Locate the cell with the specified text and output its (x, y) center coordinate. 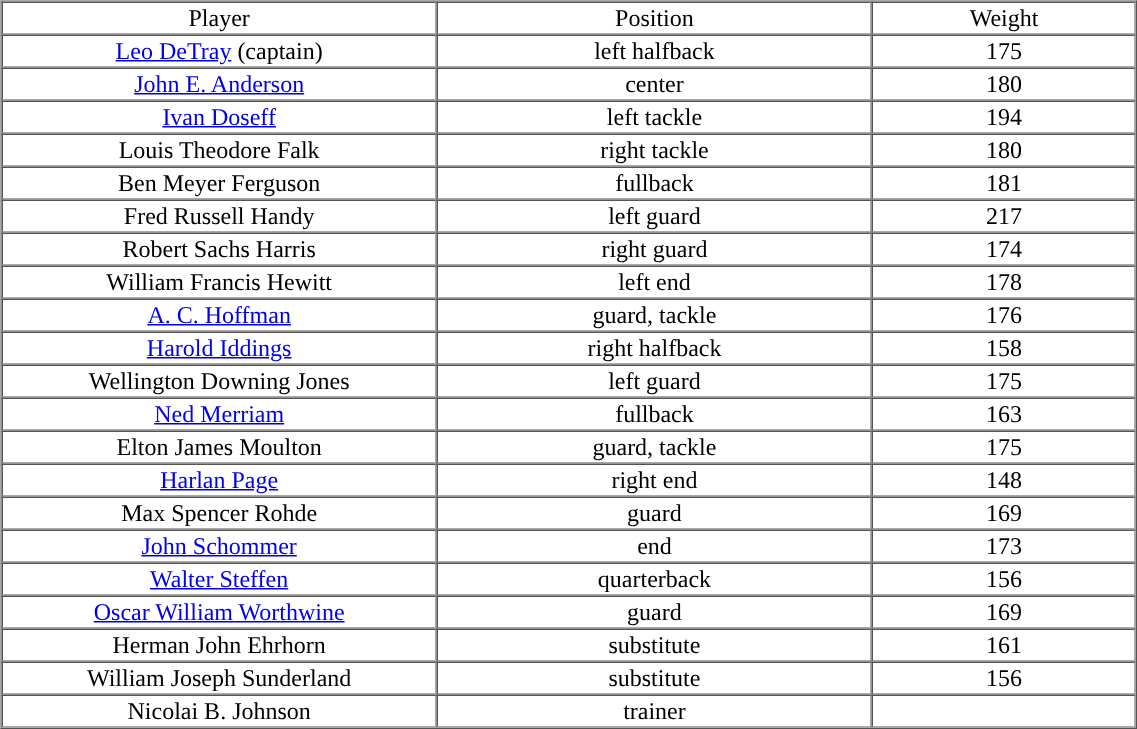
Fred Russell Handy (220, 216)
quarterback (654, 578)
Ben Meyer Ferguson (220, 182)
Louis Theodore Falk (220, 150)
Ivan Doseff (220, 116)
trainer (654, 710)
Harold Iddings (220, 348)
left end (654, 282)
right tackle (654, 150)
John Schommer (220, 546)
right halfback (654, 348)
158 (1004, 348)
Weight (1004, 18)
Herman John Ehrhorn (220, 644)
Harlan Page (220, 480)
left halfback (654, 50)
Robert Sachs Harris (220, 248)
Nicolai B. Johnson (220, 710)
John E. Anderson (220, 84)
163 (1004, 414)
William Francis Hewitt (220, 282)
161 (1004, 644)
Max Spencer Rohde (220, 512)
Walter Steffen (220, 578)
left tackle (654, 116)
217 (1004, 216)
178 (1004, 282)
194 (1004, 116)
Ned Merriam (220, 414)
Player (220, 18)
174 (1004, 248)
right guard (654, 248)
173 (1004, 546)
right end (654, 480)
181 (1004, 182)
center (654, 84)
Wellington Downing Jones (220, 380)
Oscar William Worthwine (220, 612)
176 (1004, 314)
A. C. Hoffman (220, 314)
148 (1004, 480)
Elton James Moulton (220, 446)
Position (654, 18)
Leo DeTray (captain) (220, 50)
end (654, 546)
William Joseph Sunderland (220, 678)
